Identify which cell holds the provided text, then report its (X, Y) central coordinate. 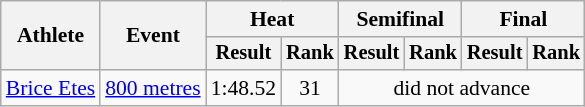
Brice Etes (50, 88)
Final (524, 19)
did not advance (462, 88)
1:48.52 (244, 88)
Heat (272, 19)
31 (310, 88)
Semifinal (400, 19)
Event (152, 36)
800 metres (152, 88)
Athlete (50, 36)
